Return the (x, y) coordinate for the center point of the cell that contains the specified text.  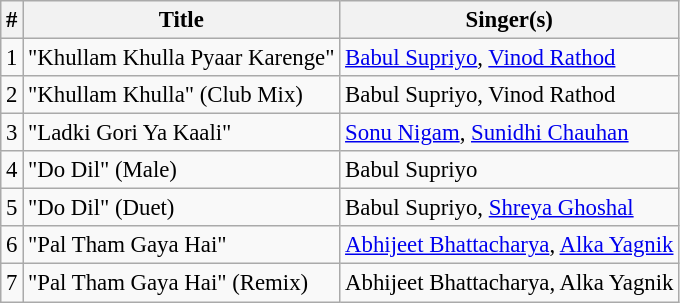
"Khullam Khulla" (Club Mix) (182, 95)
1 (12, 58)
Singer(s) (510, 20)
"Do Dil" (Duet) (182, 208)
2 (12, 95)
Babul Supriyo (510, 170)
6 (12, 245)
"Pal Tham Gaya Hai" (Remix) (182, 283)
Sonu Nigam, Sunidhi Chauhan (510, 133)
4 (12, 170)
Title (182, 20)
7 (12, 283)
"Khullam Khulla Pyaar Karenge" (182, 58)
"Ladki Gori Ya Kaali" (182, 133)
# (12, 20)
Babul Supriyo, Shreya Ghoshal (510, 208)
3 (12, 133)
"Pal Tham Gaya Hai" (182, 245)
"Do Dil" (Male) (182, 170)
5 (12, 208)
